Capture the cell that displays the provided text and extract its [X, Y] central coordinate. 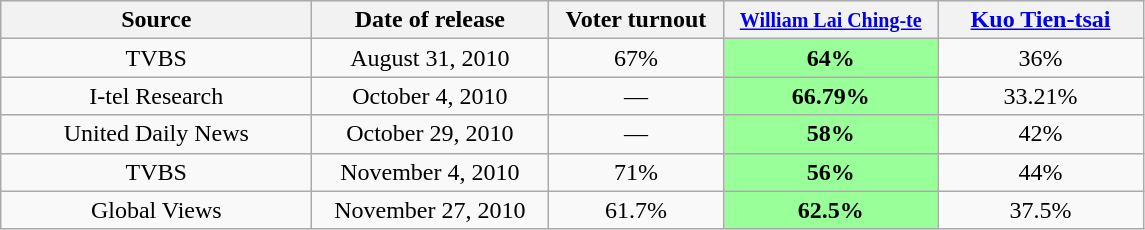
36% [1041, 58]
71% [636, 172]
November 27, 2010 [430, 210]
44% [1041, 172]
August 31, 2010 [430, 58]
United Daily News [156, 134]
58% [831, 134]
William Lai Ching-te [831, 20]
November 4, 2010 [430, 172]
37.5% [1041, 210]
61.7% [636, 210]
Global Views [156, 210]
Kuo Tien-tsai [1041, 20]
October 4, 2010 [430, 96]
66.79% [831, 96]
56% [831, 172]
67% [636, 58]
Date of release [430, 20]
Voter turnout [636, 20]
Source [156, 20]
64% [831, 58]
33.21% [1041, 96]
42% [1041, 134]
October 29, 2010 [430, 134]
62.5% [831, 210]
I-tel Research [156, 96]
